Find where the given text appears and provide that cell's center as (X, Y) coordinate. 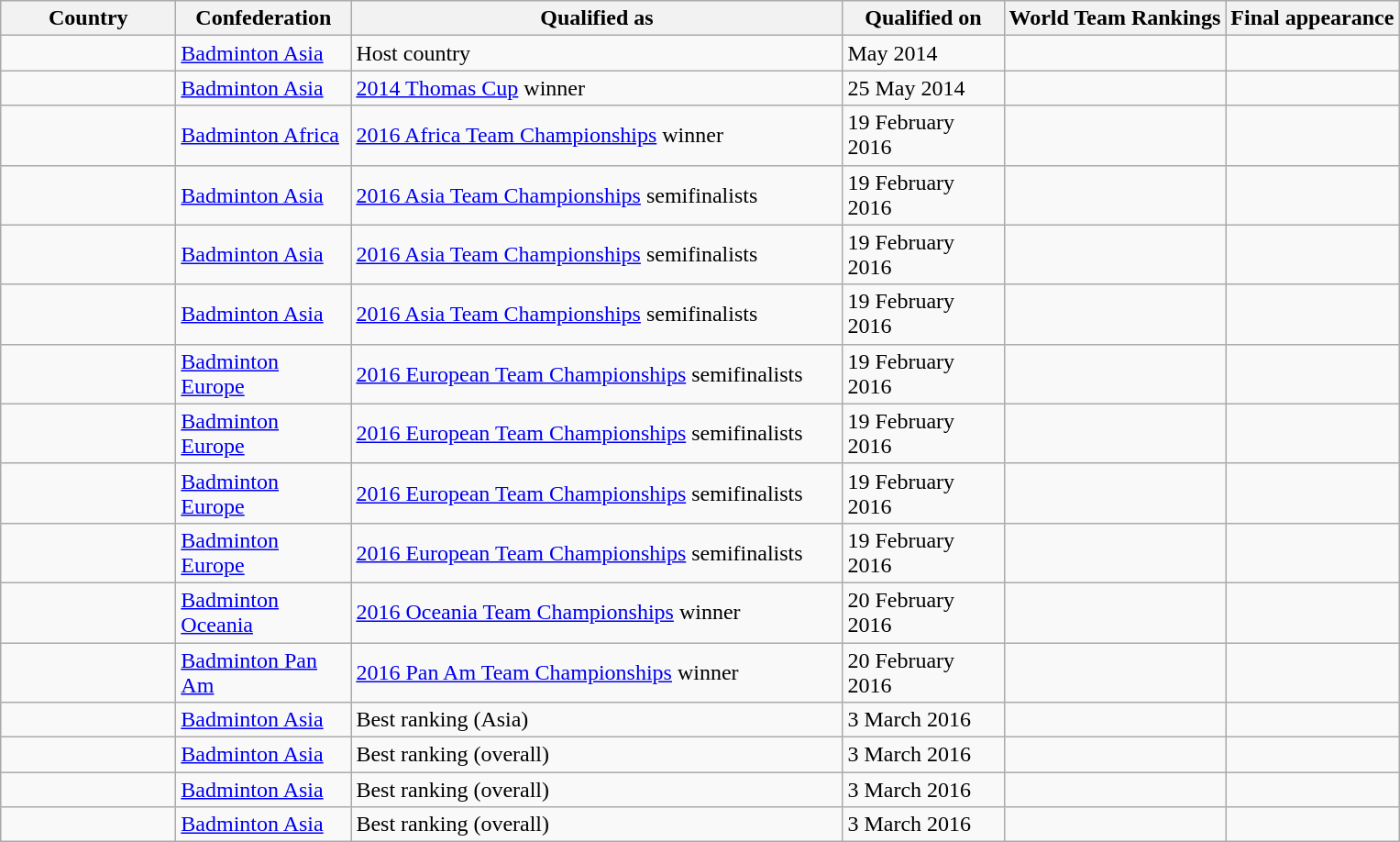
Badminton Pan Am (264, 671)
Final appearance (1313, 18)
Best ranking (Asia) (597, 720)
May 2014 (923, 53)
Confederation (264, 18)
Qualified as (597, 18)
Country (88, 18)
World Team Rankings (1115, 18)
Badminton Africa (264, 136)
25 May 2014 (923, 88)
2016 Oceania Team Championships winner (597, 613)
Host country (597, 53)
2014 Thomas Cup winner (597, 88)
2016 Pan Am Team Championships winner (597, 671)
Qualified on (923, 18)
Badminton Oceania (264, 613)
2016 Africa Team Championships winner (597, 136)
